Return [X, Y] of the center of cell containing provided text 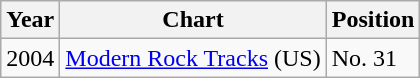
Year [30, 20]
Position [373, 20]
Chart [193, 20]
2004 [30, 58]
Modern Rock Tracks (US) [193, 58]
No. 31 [373, 58]
